Detect which cell encompasses the target text, then output its (x, y) center coordinate. 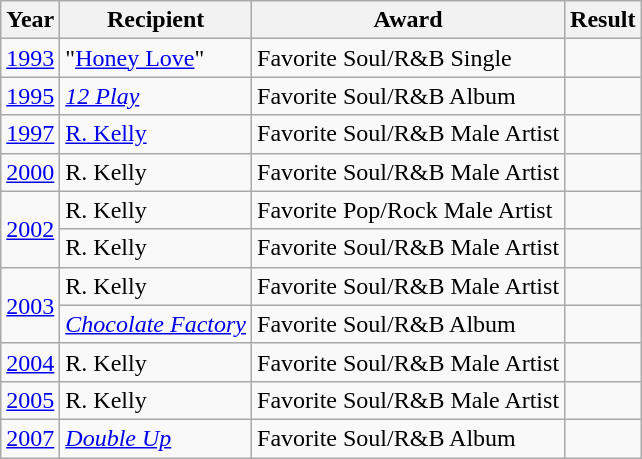
Favorite Pop/Rock Male Artist (408, 210)
1995 (30, 96)
2007 (30, 438)
2005 (30, 400)
1993 (30, 58)
Recipient (156, 20)
12 Play (156, 96)
2000 (30, 172)
1997 (30, 134)
2002 (30, 229)
2003 (30, 305)
"Honey Love" (156, 58)
Award (408, 20)
Result (603, 20)
2004 (30, 362)
Chocolate Factory (156, 324)
Double Up (156, 438)
Year (30, 20)
Favorite Soul/R&B Single (408, 58)
